Return the (X, Y) coordinate for the center point of the cell that contains the specified text.  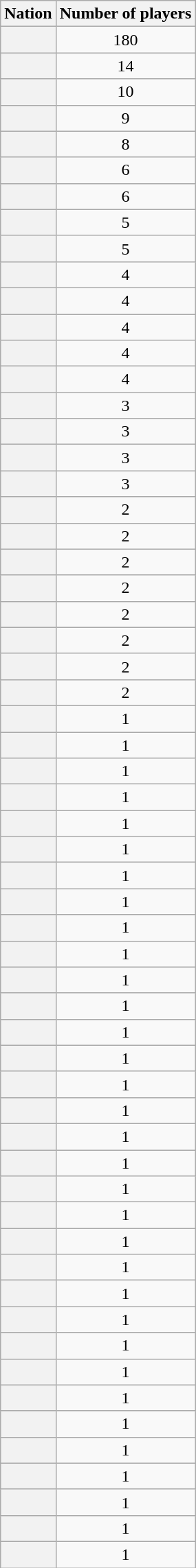
10 (125, 92)
Nation (28, 14)
8 (125, 144)
Number of players (125, 14)
180 (125, 40)
9 (125, 118)
14 (125, 66)
